Output the (x, y) coordinate of the center of the cell containing the given text.  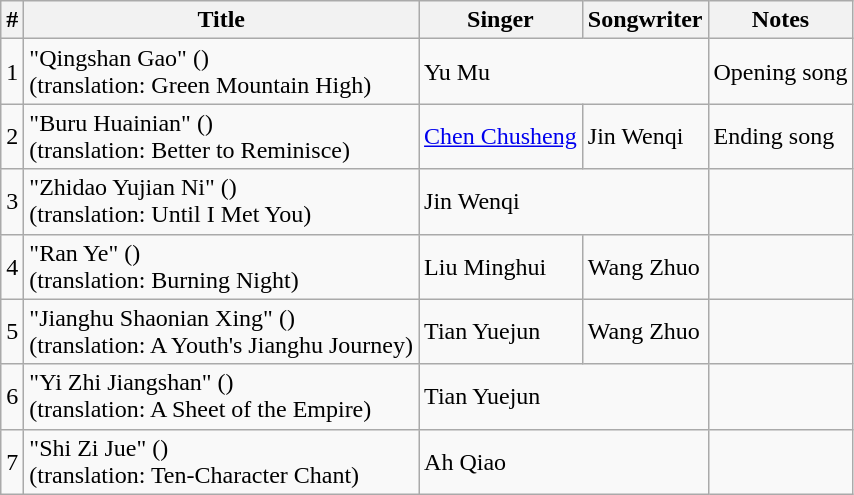
"Ran Ye" ()(translation: Burning Night) (222, 266)
"Shi Zi Jue" ()(translation: Ten-Character Chant) (222, 462)
Liu Minghui (501, 266)
"Jianghu Shaonian Xing" ()(translation: A Youth's Jianghu Journey) (222, 332)
Notes (780, 20)
4 (12, 266)
"Zhidao Yujian Ni" ()(translation: Until I Met You) (222, 202)
# (12, 20)
Opening song (780, 72)
2 (12, 136)
Chen Chusheng (501, 136)
3 (12, 202)
"Buru Huainian" ()(translation: Better to Reminisce) (222, 136)
1 (12, 72)
6 (12, 396)
Ending song (780, 136)
Songwriter (645, 20)
"Yi Zhi Jiangshan" ()(translation: A Sheet of the Empire) (222, 396)
5 (12, 332)
Yu Mu (564, 72)
Singer (501, 20)
7 (12, 462)
"Qingshan Gao" ()(translation: Green Mountain High) (222, 72)
Ah Qiao (564, 462)
Title (222, 20)
